Scan for the cell matching the given text and deliver its [X, Y] coordinate at center. 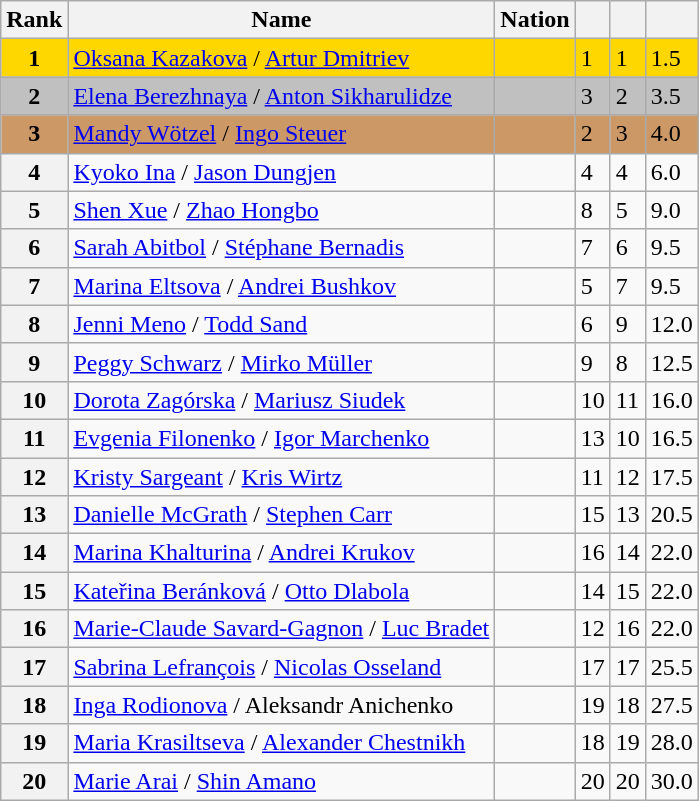
Elena Berezhnaya / Anton Sikharulidze [282, 96]
Nation [535, 20]
Peggy Schwarz / Mirko Müller [282, 362]
Marina Eltsova / Andrei Bushkov [282, 286]
Shen Xue / Zhao Hongbo [282, 210]
25.5 [672, 667]
4.0 [672, 134]
30.0 [672, 781]
Marina Khalturina / Andrei Krukov [282, 553]
Kristy Sargeant / Kris Wirtz [282, 477]
9.0 [672, 210]
12.0 [672, 324]
Oksana Kazakova / Artur Dmitriev [282, 58]
Name [282, 20]
Inga Rodionova / Aleksandr Anichenko [282, 705]
3.5 [672, 96]
Marie-Claude Savard-Gagnon / Luc Bradet [282, 629]
28.0 [672, 743]
Sarah Abitbol / Stéphane Bernadis [282, 248]
Danielle McGrath / Stephen Carr [282, 515]
Sabrina Lefrançois / Nicolas Osseland [282, 667]
Kateřina Beránková / Otto Dlabola [282, 591]
17.5 [672, 477]
16.5 [672, 438]
16.0 [672, 400]
12.5 [672, 362]
Mandy Wötzel / Ingo Steuer [282, 134]
Rank [34, 20]
Jenni Meno / Todd Sand [282, 324]
Maria Krasiltseva / Alexander Chestnikh [282, 743]
Kyoko Ina / Jason Dungjen [282, 172]
Evgenia Filonenko / Igor Marchenko [282, 438]
20.5 [672, 515]
1.5 [672, 58]
27.5 [672, 705]
Dorota Zagórska / Mariusz Siudek [282, 400]
Marie Arai / Shin Amano [282, 781]
6.0 [672, 172]
